Provide the (x, y) coordinate of the cell's center where the given text is located.  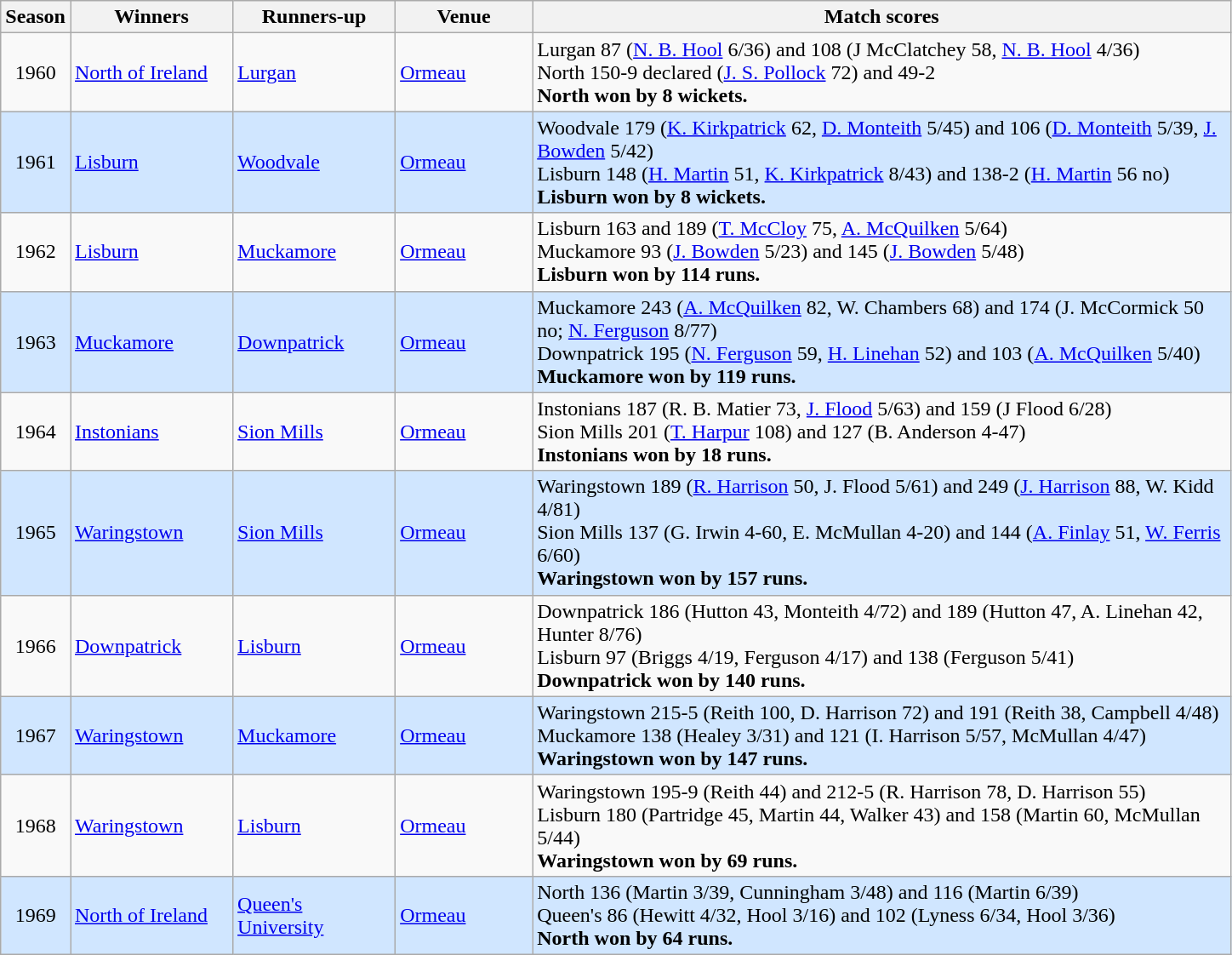
Winners (151, 17)
1962 (36, 252)
Lurgan 87 (N. B. Hool 6/36) and 108 (J McClatchey 58, N. B. Hool 4/36)North 150-9 declared (J. S. Pollock 72) and 49-2North won by 8 wickets. (881, 72)
1969 (36, 915)
Season (36, 17)
Lisburn 163 and 189 (T. McCloy 75, A. McQuilken 5/64)Muckamore 93 (J. Bowden 5/23) and 145 (J. Bowden 5/48)Lisburn won by 114 runs. (881, 252)
1968 (36, 826)
Instonians (151, 432)
1963 (36, 342)
Queen's University (315, 915)
1967 (36, 735)
Venue (465, 17)
1964 (36, 432)
1965 (36, 533)
1961 (36, 162)
Woodvale (315, 162)
Match scores (881, 17)
Lurgan (315, 72)
1966 (36, 645)
Runners-up (315, 17)
1960 (36, 72)
